Locate the cell with the specified text and output its (x, y) center coordinate. 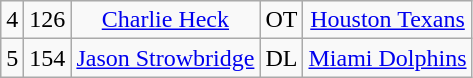
Jason Strowbridge (166, 58)
Miami Dolphins (388, 58)
126 (48, 20)
Houston Texans (388, 20)
Charlie Heck (166, 20)
OT (282, 20)
5 (12, 58)
154 (48, 58)
DL (282, 58)
4 (12, 20)
